Extract the [X, Y] coordinate from the center of the cell holding the provided text.  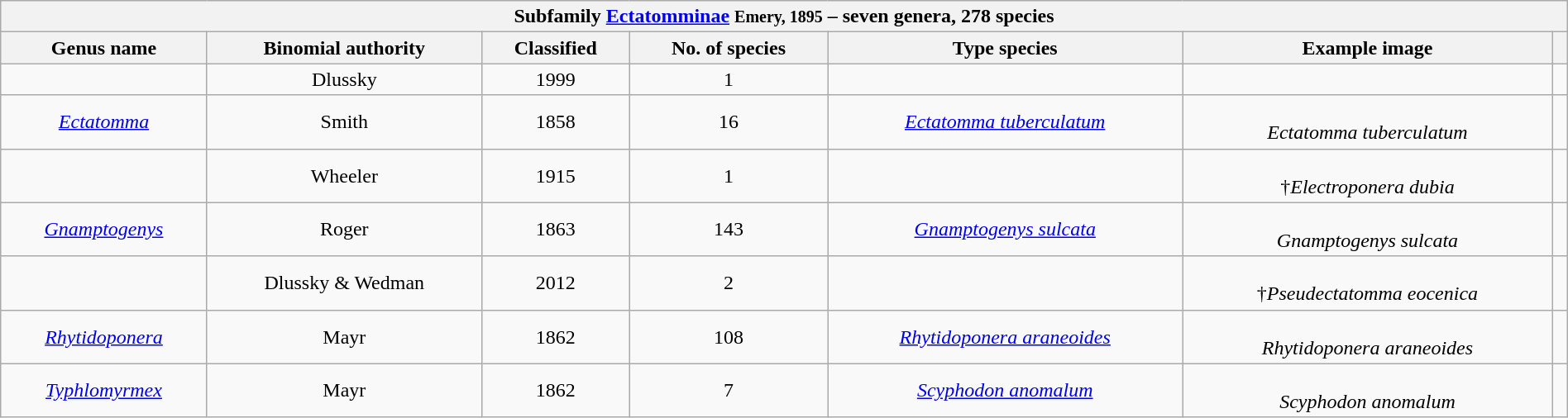
1915 [556, 175]
Genus name [104, 48]
Dlussky [344, 79]
1999 [556, 79]
108 [729, 337]
1863 [556, 230]
Example image [1368, 48]
Classified [556, 48]
143 [729, 230]
Gnamptogenys [104, 230]
Subfamily Ectatomminae Emery, 1895 – seven genera, 278 species [784, 17]
Dlussky & Wedman [344, 283]
Typhlomyrmex [104, 390]
Rhytidoponera [104, 337]
No. of species [729, 48]
2012 [556, 283]
Smith [344, 122]
Roger [344, 230]
†Electroponera dubia [1368, 175]
Wheeler [344, 175]
1858 [556, 122]
†Pseudectatomma eocenica [1368, 283]
Type species [1006, 48]
Binomial authority [344, 48]
Ectatomma [104, 122]
16 [729, 122]
2 [729, 283]
7 [729, 390]
